Output the (X, Y) coordinate of the center of the cell containing the given text.  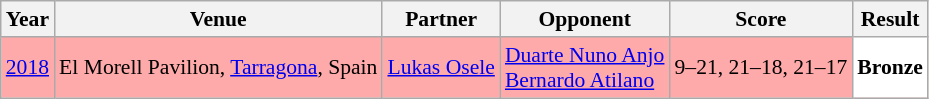
Score (760, 19)
Year (28, 19)
9–21, 21–18, 21–17 (760, 68)
Result (890, 19)
Lukas Osele (440, 68)
Duarte Nuno Anjo Bernardo Atilano (585, 68)
El Morell Pavilion, Tarragona, Spain (218, 68)
Opponent (585, 19)
Venue (218, 19)
Bronze (890, 68)
2018 (28, 68)
Partner (440, 19)
